Output the [X, Y] coordinate of the center of the cell containing the given text.  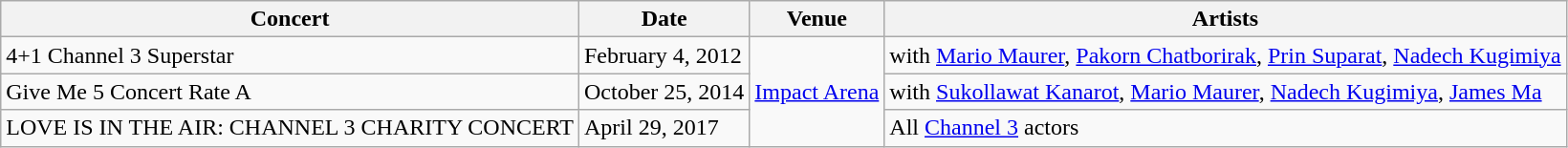
Give Me 5 Concert Rate A [291, 92]
October 25, 2014 [664, 92]
Impact Arena [817, 92]
LOVE IS IN THE AIR: CHANNEL 3 CHARITY CONCERT [291, 128]
with Mario Maurer, Pakorn Chatborirak, Prin Suparat, Nadech Kugimiya [1226, 55]
Venue [817, 19]
February 4, 2012 [664, 55]
Date [664, 19]
Concert [291, 19]
with Sukollawat Kanarot, Mario Maurer, Nadech Kugimiya, James Ma [1226, 92]
April 29, 2017 [664, 128]
4+1 Channel 3 Superstar [291, 55]
Artists [1226, 19]
All Channel 3 actors [1226, 128]
